Determine the [X, Y] coordinate at the center of the cell enclosing the given text.  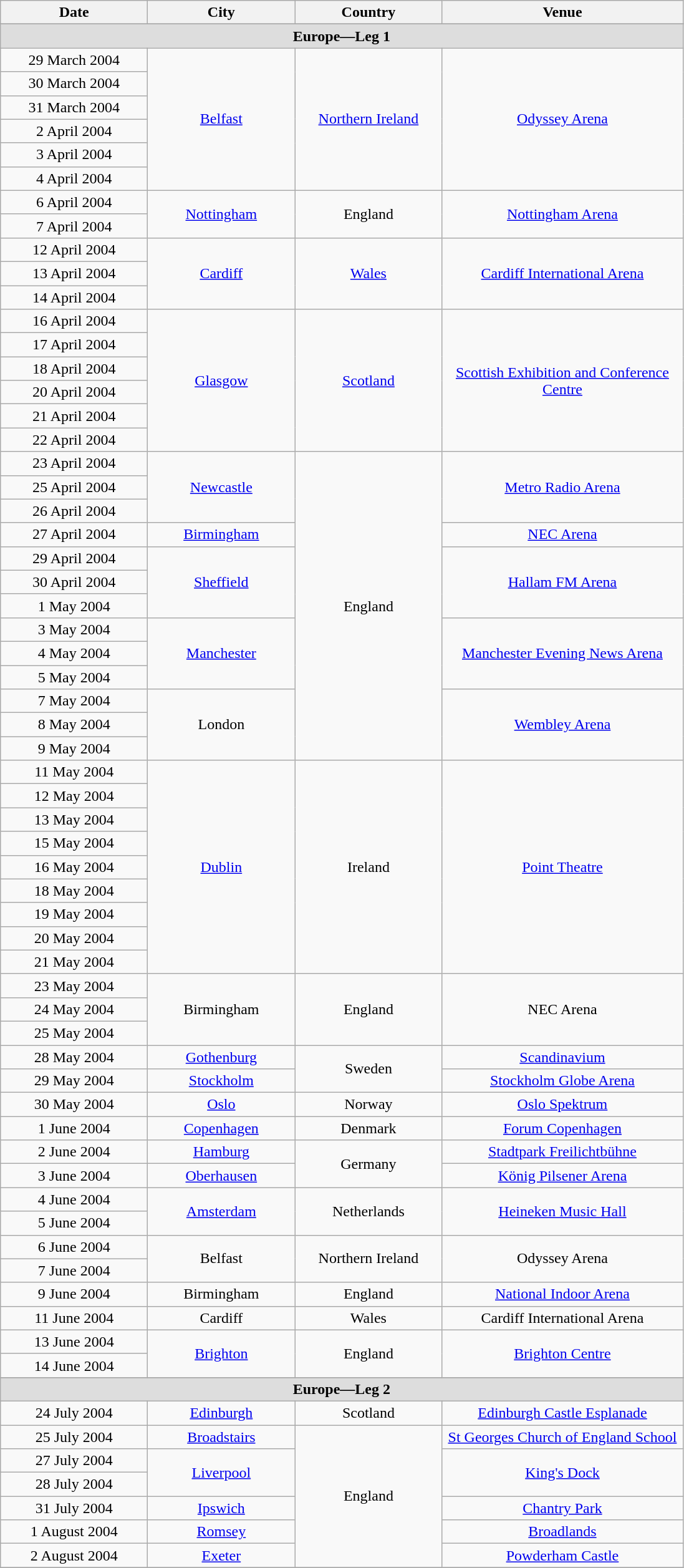
7 May 2004 [74, 701]
Dublin [221, 867]
25 July 2004 [74, 1436]
28 July 2004 [74, 1484]
8 May 2004 [74, 725]
Oberhausen [221, 1176]
14 June 2004 [74, 1365]
Stadtpark Freilichtbühne [562, 1152]
Glasgow [221, 380]
27 July 2004 [74, 1461]
21 April 2004 [74, 416]
16 May 2004 [74, 867]
24 May 2004 [74, 1009]
19 May 2004 [74, 914]
Europe—Leg 2 [342, 1389]
Oslo [221, 1105]
20 May 2004 [74, 938]
Chantry Park [562, 1508]
Powderham Castle [562, 1556]
Hallam FM Arena [562, 582]
6 April 2004 [74, 202]
7 April 2004 [74, 226]
Hamburg [221, 1152]
18 May 2004 [74, 891]
31 March 2004 [74, 107]
1 June 2004 [74, 1128]
24 July 2004 [74, 1413]
Romsey [221, 1532]
7 June 2004 [74, 1270]
17 April 2004 [74, 345]
Liverpool [221, 1473]
6 June 2004 [74, 1247]
Exeter [221, 1556]
Brighton [221, 1353]
4 May 2004 [74, 653]
4 June 2004 [74, 1199]
City [221, 12]
Edinburgh Castle Esplanade [562, 1413]
3 June 2004 [74, 1176]
Oslo Spektrum [562, 1105]
9 June 2004 [74, 1294]
Broadlands [562, 1532]
22 April 2004 [74, 440]
Stockholm Globe Arena [562, 1081]
Newcastle [221, 487]
National Indoor Arena [562, 1294]
25 April 2004 [74, 487]
Norway [368, 1105]
29 March 2004 [74, 60]
Nottingham [221, 214]
15 May 2004 [74, 843]
29 April 2004 [74, 558]
Germany [368, 1164]
Heineken Music Hall [562, 1211]
King's Dock [562, 1473]
11 June 2004 [74, 1318]
30 April 2004 [74, 582]
2 April 2004 [74, 131]
Wembley Arena [562, 725]
5 June 2004 [74, 1223]
30 March 2004 [74, 84]
London [221, 725]
20 April 2004 [74, 392]
4 April 2004 [74, 178]
Gothenburg [221, 1057]
Date [74, 12]
28 May 2004 [74, 1057]
31 July 2004 [74, 1508]
29 May 2004 [74, 1081]
23 April 2004 [74, 463]
5 May 2004 [74, 677]
Nottingham Arena [562, 214]
30 May 2004 [74, 1105]
16 April 2004 [74, 321]
12 April 2004 [74, 249]
23 May 2004 [74, 985]
Sweden [368, 1069]
13 June 2004 [74, 1342]
27 April 2004 [74, 535]
Manchester [221, 653]
Broadstairs [221, 1436]
13 May 2004 [74, 820]
Copenhagen [221, 1128]
Netherlands [368, 1211]
25 May 2004 [74, 1033]
14 April 2004 [74, 298]
Stockholm [221, 1081]
König Pilsener Arena [562, 1176]
12 May 2004 [74, 796]
Sheffield [221, 582]
26 April 2004 [74, 511]
Denmark [368, 1128]
Venue [562, 12]
1 May 2004 [74, 606]
Amsterdam [221, 1211]
Manchester Evening News Arena [562, 653]
Ireland [368, 867]
Edinburgh [221, 1413]
2 June 2004 [74, 1152]
9 May 2004 [74, 748]
2 August 2004 [74, 1556]
Europe—Leg 1 [342, 36]
11 May 2004 [74, 772]
1 August 2004 [74, 1532]
21 May 2004 [74, 962]
Point Theatre [562, 867]
3 May 2004 [74, 629]
Metro Radio Arena [562, 487]
Brighton Centre [562, 1353]
Scottish Exhibition and Conference Centre [562, 380]
3 April 2004 [74, 155]
18 April 2004 [74, 369]
Ipswich [221, 1508]
St Georges Church of England School [562, 1436]
Country [368, 12]
Scandinavium [562, 1057]
13 April 2004 [74, 273]
Forum Copenhagen [562, 1128]
